Search for the cell housing the specified text and yield its [X, Y] center coordinate. 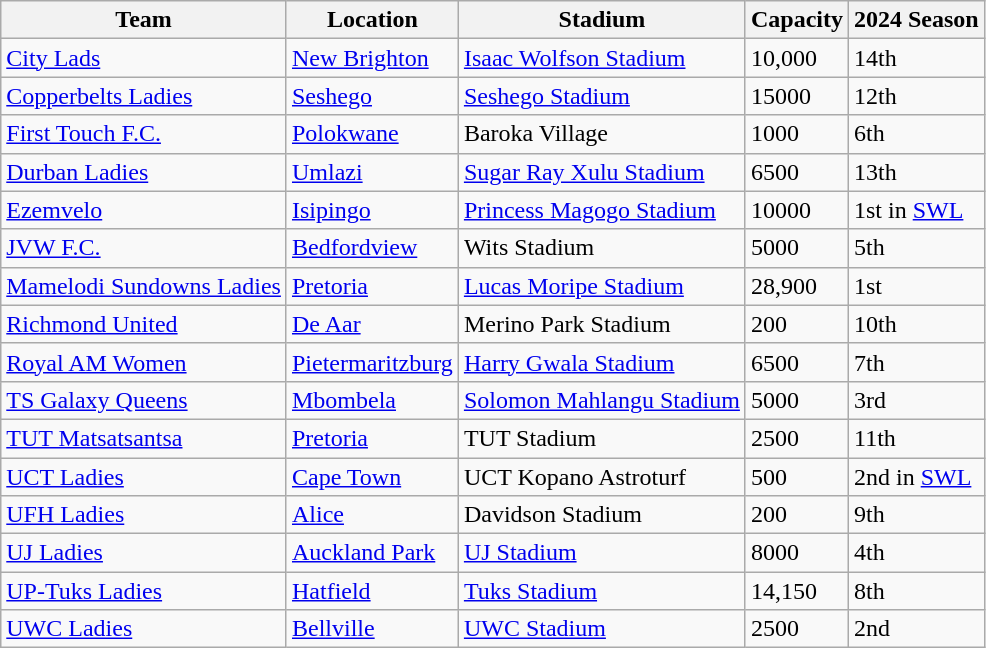
6th [916, 134]
TUT Stadium [602, 438]
13th [916, 172]
Ezemvelo [144, 210]
7th [916, 362]
10th [916, 324]
Tuks Stadium [602, 591]
TS Galaxy Queens [144, 400]
9th [916, 515]
UWC Ladies [144, 629]
2nd [916, 629]
TUT Matsatsantsa [144, 438]
Princess Magogo Stadium [602, 210]
Seshego [372, 96]
2nd in SWL [916, 477]
JVW F.C. [144, 248]
4th [916, 553]
1st [916, 286]
14th [916, 58]
11th [916, 438]
New Brighton [372, 58]
Capacity [796, 20]
Davidson Stadium [602, 515]
Auckland Park [372, 553]
UJ Ladies [144, 553]
Durban Ladies [144, 172]
UCT Ladies [144, 477]
Seshego Stadium [602, 96]
15000 [796, 96]
Mbombela [372, 400]
Hatfield [372, 591]
City Lads [144, 58]
De Aar [372, 324]
Cape Town [372, 477]
Sugar Ray Xulu Stadium [602, 172]
Alice [372, 515]
10,000 [796, 58]
Polokwane [372, 134]
Pietermaritzburg [372, 362]
3rd [916, 400]
UFH Ladies [144, 515]
Royal AM Women [144, 362]
Baroka Village [602, 134]
Isipingo [372, 210]
Richmond United [144, 324]
5th [916, 248]
UJ Stadium [602, 553]
Mamelodi Sundowns Ladies [144, 286]
12th [916, 96]
1st in SWL [916, 210]
Lucas Moripe Stadium [602, 286]
Stadium [602, 20]
Merino Park Stadium [602, 324]
2024 Season [916, 20]
Isaac Wolfson Stadium [602, 58]
UCT Kopano Astroturf [602, 477]
Harry Gwala Stadium [602, 362]
8th [916, 591]
Solomon Mahlangu Stadium [602, 400]
Bedfordview [372, 248]
500 [796, 477]
Bellville [372, 629]
28,900 [796, 286]
Location [372, 20]
UP-Tuks Ladies [144, 591]
Copperbelts Ladies [144, 96]
10000 [796, 210]
1000 [796, 134]
First Touch F.C. [144, 134]
8000 [796, 553]
14,150 [796, 591]
Team [144, 20]
Umlazi [372, 172]
UWC Stadium [602, 629]
Wits Stadium [602, 248]
